Determine the [x, y] coordinate at the center of the cell enclosing the given text.  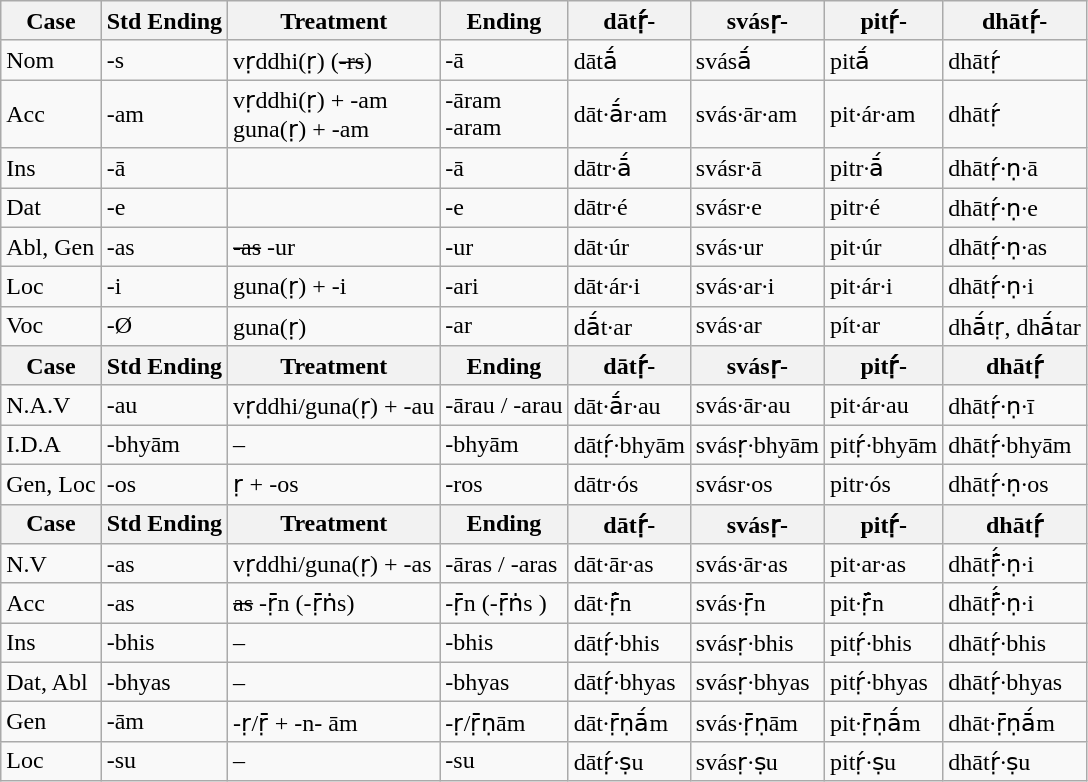
dāt·ár·i [629, 287]
-ur [504, 247]
dhātṛ́·ṇ·ā [1015, 168]
dhātṛ́·bhyām [1015, 445]
-s [164, 60]
pitr·ā́ [884, 168]
svás·ār·as [757, 564]
dhātṛ́·bhyas [1015, 682]
-ros [504, 484]
dhātṛ́·ṇ·ī [1015, 405]
dātr·ós [629, 484]
vṛddhi(ṛ) + -am guna(ṛ) + -am [334, 114]
dhātṛ́·ṇ·as [1015, 247]
pitṛ́·ṣu [884, 761]
vṛddhi(ṛ) (-rs) [334, 60]
svásr·os [757, 484]
pitr·ós [884, 484]
pitṛ́·bhyas [884, 682]
Nom [51, 60]
svásṛ·ṣu [757, 761]
svás·ur [757, 247]
svás·ṝṇām [757, 722]
dhātṛ́·ṇ·i [1015, 287]
pit·úr [884, 247]
dhātṛ́·ṇ·e [1015, 208]
svásṛ·bhyas [757, 682]
pitṛ́·bhyām [884, 445]
svásr·e [757, 208]
dātr·é [629, 208]
pitṛ́·bhis [884, 643]
pit·ṝṇā́m [884, 722]
-i [164, 287]
dhātṛ́- [1015, 21]
I.D.A [51, 445]
dhātṛ́·ṣu [1015, 761]
pit·ṝ́n [884, 603]
-ar [504, 326]
pit·ár·au [884, 405]
guna(ṛ) [334, 326]
as -ṝn (-ṝṅs) [334, 603]
dāt·ṝṇā́m [629, 722]
dhā́tṛ, dhā́tar [1015, 326]
-ṛ/ṝṇām [504, 722]
-au [164, 405]
svás·ār·am [757, 114]
-as -ur [334, 247]
vṛddhi/guna(ṛ) + -au [334, 405]
-am [164, 114]
dātṛ́·bhyām [629, 445]
pitr·é [884, 208]
dātr·ā́ [629, 168]
-ari [504, 287]
dāt·ā́r·au [629, 405]
svásā́ [757, 60]
Gen, Loc [51, 484]
pit·ár·i [884, 287]
dhāt·ṝṇā́m [1015, 722]
-ārau / -arau [504, 405]
dāt·ā́r·am [629, 114]
-āram -aram [504, 114]
svás·ar·i [757, 287]
svás·ār·au [757, 405]
Gen [51, 722]
svás·ar [757, 326]
Dat [51, 208]
pit·ar·as [884, 564]
Voc [51, 326]
dātṛ́·ṣu [629, 761]
vṛddhi/guna(ṛ) + -as [334, 564]
svásṛ·bhyām [757, 445]
dhātṛ́·bhis [1015, 643]
N.V [51, 564]
dātṛ́·bhyas [629, 682]
-āras / -aras [504, 564]
Abl, Gen [51, 247]
dātā́ [629, 60]
N.A.V [51, 405]
pit·ár·am [884, 114]
pitā́ [884, 60]
dāt·úr [629, 247]
-os [164, 484]
svásr·ā [757, 168]
-ām [164, 722]
Dat, Abl [51, 682]
-ṛ/ṝ + -n- ām [334, 722]
svásṛ·bhis [757, 643]
-ṝn (-ṝṅs ) [504, 603]
guna(ṛ) + -i [334, 287]
-Ø [164, 326]
dā́t·ar [629, 326]
svás·ṝn [757, 603]
pít·ar [884, 326]
dāt·ār·as [629, 564]
ṛ + -os [334, 484]
dhātṛ́·ṇ·os [1015, 484]
dāt·ṝ́n [629, 603]
dātṛ́·bhis [629, 643]
